Search for the cell housing the specified text and yield its [X, Y] center coordinate. 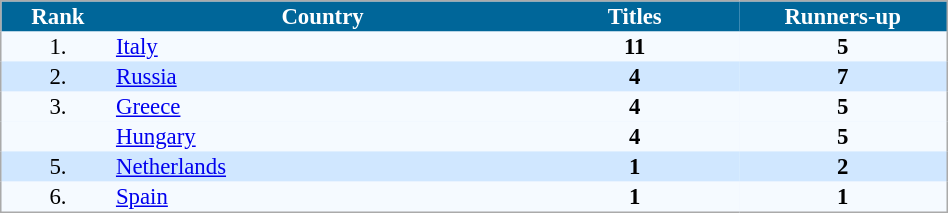
Greece [322, 107]
Runners-up [843, 16]
Russia [322, 77]
3. [58, 107]
1. [58, 47]
5. [58, 167]
Hungary [322, 137]
Country [322, 16]
Titles [635, 16]
2 [843, 167]
Italy [322, 47]
Spain [322, 198]
6. [58, 198]
Rank [58, 16]
11 [635, 47]
2. [58, 77]
Netherlands [322, 167]
7 [843, 77]
